From the cell containing the given text, extract its center point as (X, Y) coordinate. 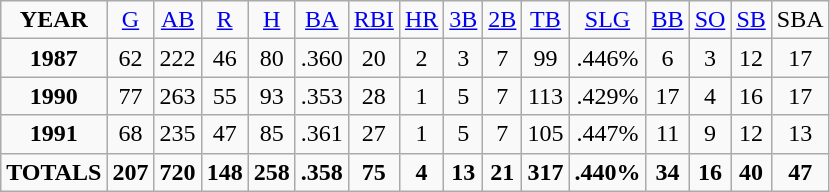
34 (668, 172)
H (272, 20)
55 (224, 96)
TB (546, 20)
.358 (322, 172)
28 (374, 96)
6 (668, 58)
HR (421, 20)
TOTALS (54, 172)
720 (178, 172)
AB (178, 20)
.361 (322, 134)
75 (374, 172)
207 (130, 172)
1987 (54, 58)
68 (130, 134)
9 (710, 134)
235 (178, 134)
SBA (800, 20)
40 (751, 172)
BB (668, 20)
.440% (608, 172)
BA (322, 20)
77 (130, 96)
222 (178, 58)
20 (374, 58)
148 (224, 172)
.446% (608, 58)
62 (130, 58)
G (130, 20)
93 (272, 96)
R (224, 20)
1990 (54, 96)
113 (546, 96)
263 (178, 96)
3B (464, 20)
.353 (322, 96)
80 (272, 58)
.360 (322, 58)
2B (502, 20)
YEAR (54, 20)
46 (224, 58)
SB (751, 20)
99 (546, 58)
SLG (608, 20)
21 (502, 172)
85 (272, 134)
11 (668, 134)
2 (421, 58)
SO (710, 20)
RBI (374, 20)
317 (546, 172)
.429% (608, 96)
1991 (54, 134)
.447% (608, 134)
27 (374, 134)
258 (272, 172)
105 (546, 134)
